Scan for the cell matching the given text and deliver its (x, y) coordinate at center. 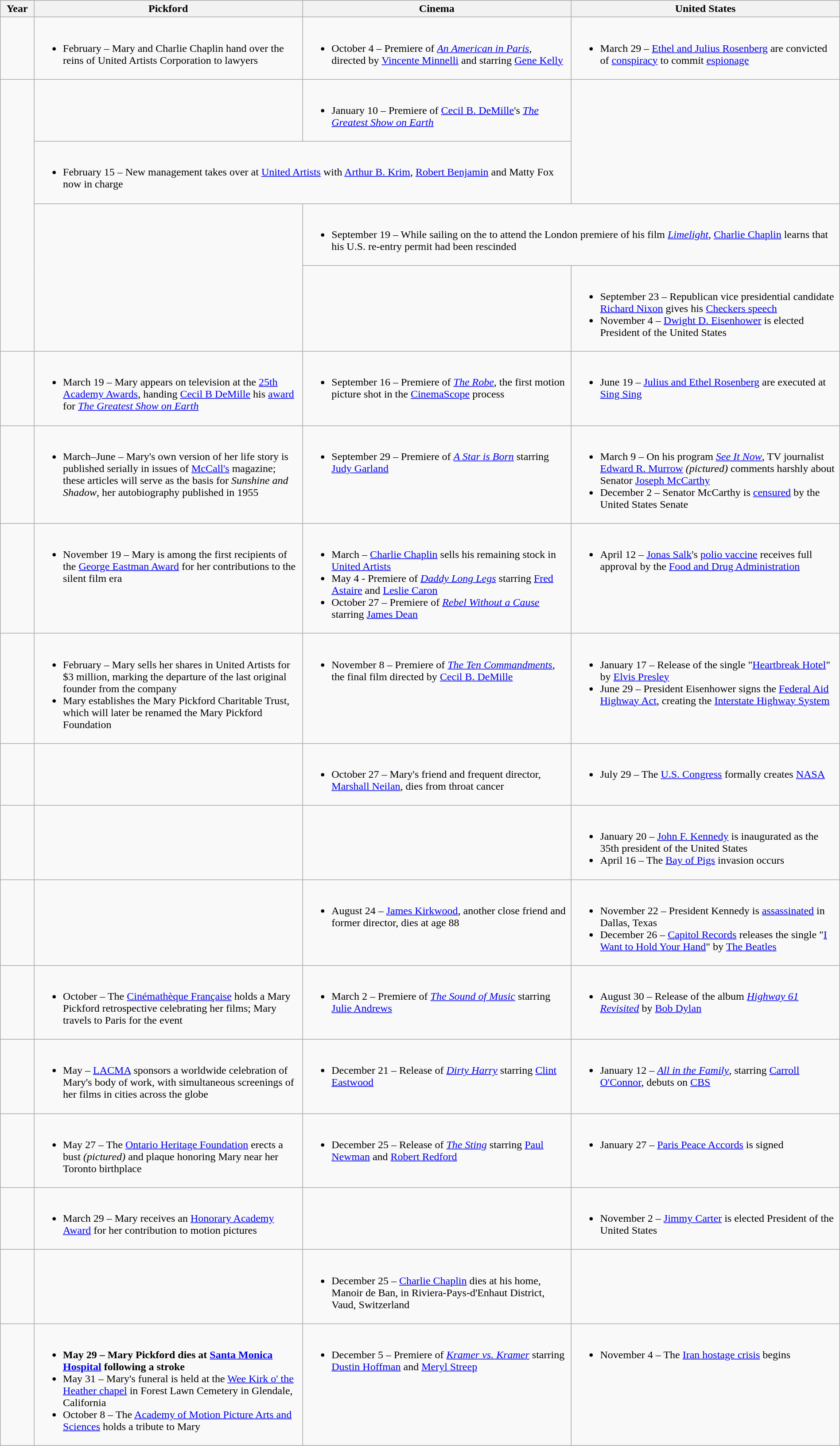
March 29 – Mary receives an Honorary Academy Award for her contribution to motion pictures (168, 1219)
May – LACMA sponsors a worldwide celebration of Mary's body of work, with simultaneous screenings of her films in cities across the globe (168, 1077)
February 15 – New management takes over at United Artists with Arthur B. Krim, Robert Benjamin and Matty Fox now in charge (303, 172)
March 2 – Premiere of The Sound of Music starring Julie Andrews (437, 1002)
December 25 – Release of The Sting starring Paul Newman and Robert Redford (437, 1150)
United States (705, 9)
August 24 – James Kirkwood, another close friend and former director, dies at age 88 (437, 922)
January 10 – Premiere of Cecil B. DeMille's The Greatest Show on Earth (437, 110)
March 19 – Mary appears on television at the 25th Academy Awards, handing Cecil B DeMille his award for The Greatest Show on Earth (168, 388)
November 8 – Premiere of The Ten Commandments, the final film directed by Cecil B. DeMille (437, 688)
September 16 – Premiere of The Robe, the first motion picture shot in the CinemaScope process (437, 388)
November 2 – Jimmy Carter is elected President of the United States (705, 1219)
February – Mary and Charlie Chaplin hand over the reins of United Artists Corporation to lawyers (168, 48)
Pickford (168, 9)
March 29 – Ethel and Julius Rosenberg are convicted of conspiracy to commit espionage (705, 48)
July 29 – The U.S. Congress formally creates NASA (705, 774)
May 27 – The Ontario Heritage Foundation erects a bust (pictured) and plaque honoring Mary near her Toronto birthplace (168, 1150)
November 19 – Mary is among the first recipients of the George Eastman Award for her contributions to the silent film era (168, 578)
Cinema (437, 9)
October 27 – Mary's friend and frequent director, Marshall Neilan, dies from throat cancer (437, 774)
October 4 – Premiere of An American in Paris, directed by Vincente Minnelli and starring Gene Kelly (437, 48)
June 19 – Julius and Ethel Rosenberg are executed at Sing Sing (705, 388)
January 12 – All in the Family, starring Carroll O'Connor, debuts on CBS (705, 1077)
August 30 – Release of the album Highway 61 Revisited by Bob Dylan (705, 1002)
December 5 – Premiere of Kramer vs. Kramer starring Dustin Hoffman and Meryl Streep (437, 1384)
Year (17, 9)
November 4 – The Iran hostage crisis begins (705, 1384)
October – The Cinémathèque Française holds a Mary Pickford retrospective celebrating her films; Mary travels to Paris for the event (168, 1002)
December 21 – Release of Dirty Harry starring Clint Eastwood (437, 1077)
September 29 – Premiere of A Star is Born starring Judy Garland (437, 474)
December 25 – Charlie Chaplin dies at his home, Manoir de Ban, in Riviera-Pays-d'Enhaut District, Vaud, Switzerland (437, 1287)
January 27 – Paris Peace Accords is signed (705, 1150)
January 20 – John F. Kennedy is inaugurated as the 35th president of the United StatesApril 16 – The Bay of Pigs invasion occurs (705, 842)
April 12 – Jonas Salk's polio vaccine receives full approval by the Food and Drug Administration (705, 578)
